Return [x, y] of the center of cell containing provided text 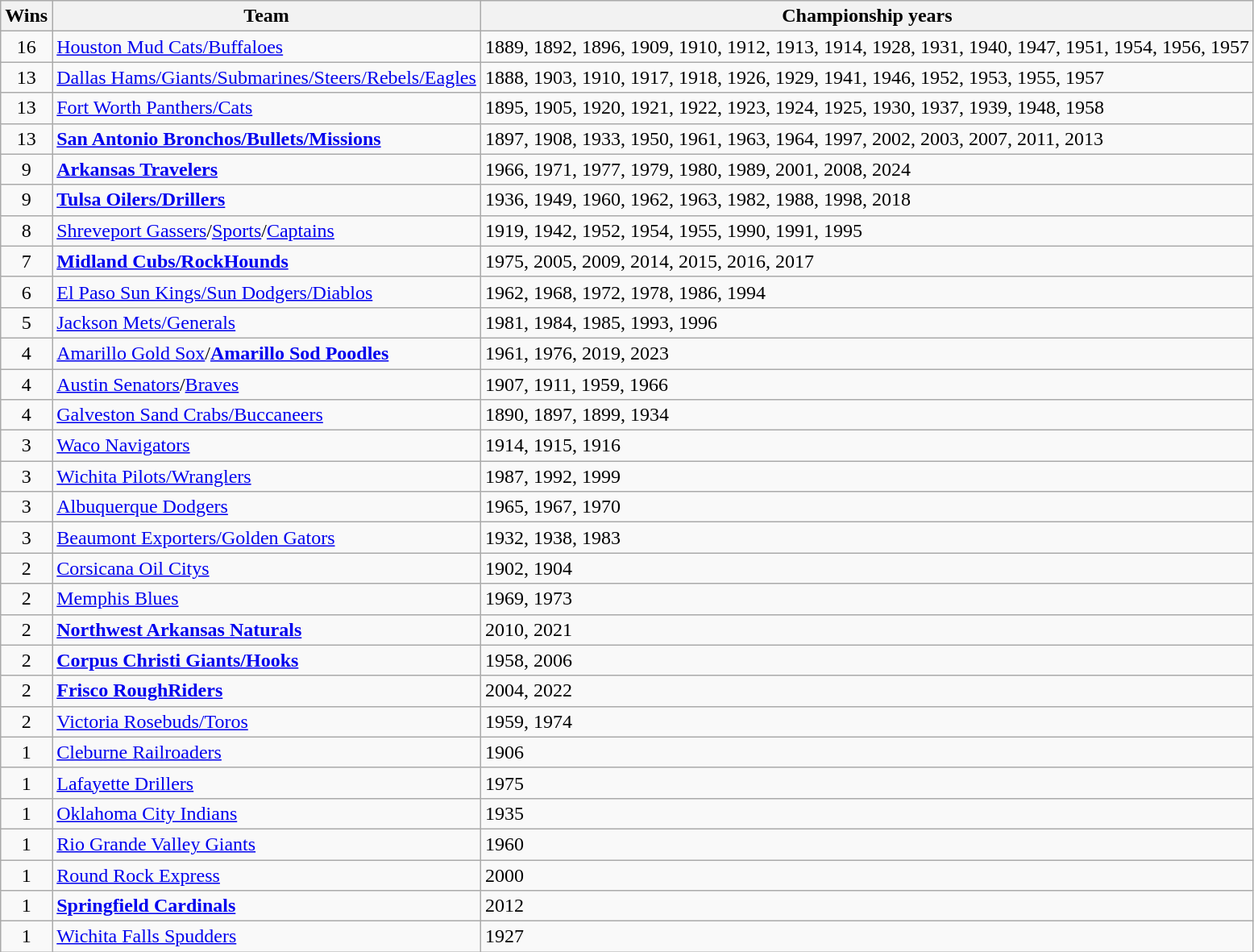
8 [27, 231]
Midland Cubs/RockHounds [267, 261]
El Paso Sun Kings/Sun Dodgers/Diablos [267, 292]
1890, 1897, 1899, 1934 [867, 415]
1897, 1908, 1933, 1950, 1961, 1963, 1964, 1997, 2002, 2003, 2007, 2011, 2013 [867, 139]
2000 [867, 875]
San Antonio Bronchos/Bullets/Missions [267, 139]
1959, 1974 [867, 721]
Memphis Blues [267, 599]
Springfield Cardinals [267, 906]
2010, 2021 [867, 630]
Beaumont Exporters/Golden Gators [267, 538]
Dallas Hams/Giants/Submarines/Steers/Rebels/Eagles [267, 77]
Lafayette Drillers [267, 783]
6 [27, 292]
Northwest Arkansas Naturals [267, 630]
1932, 1938, 1983 [867, 538]
1960 [867, 844]
Shreveport Gassers/Sports/Captains [267, 231]
1975 [867, 783]
5 [27, 322]
Cleburne Railroaders [267, 752]
1981, 1984, 1985, 1993, 1996 [867, 322]
Albuquerque Dodgers [267, 507]
7 [27, 261]
Waco Navigators [267, 446]
Championship years [867, 16]
1962, 1968, 1972, 1978, 1986, 1994 [867, 292]
Wichita Falls Spudders [267, 937]
1895, 1905, 1920, 1921, 1922, 1923, 1924, 1925, 1930, 1937, 1939, 1948, 1958 [867, 108]
1935 [867, 813]
1888, 1903, 1910, 1917, 1918, 1926, 1929, 1941, 1946, 1952, 1953, 1955, 1957 [867, 77]
Corsicana Oil Citys [267, 568]
Galveston Sand Crabs/Buccaneers [267, 415]
1889, 1892, 1896, 1909, 1910, 1912, 1913, 1914, 1928, 1931, 1940, 1947, 1951, 1954, 1956, 1957 [867, 47]
1936, 1949, 1960, 1962, 1963, 1982, 1988, 1998, 2018 [867, 200]
1907, 1911, 1959, 1966 [867, 385]
Frisco RoughRiders [267, 691]
Wins [27, 16]
1919, 1942, 1952, 1954, 1955, 1990, 1991, 1995 [867, 231]
Team [267, 16]
Round Rock Express [267, 875]
Oklahoma City Indians [267, 813]
1914, 1915, 1916 [867, 446]
Victoria Rosebuds/Toros [267, 721]
Rio Grande Valley Giants [267, 844]
1987, 1992, 1999 [867, 476]
Amarillo Gold Sox/Amarillo Sod Poodles [267, 353]
Arkansas Travelers [267, 169]
1902, 1904 [867, 568]
2012 [867, 906]
Wichita Pilots/Wranglers [267, 476]
Jackson Mets/Generals [267, 322]
Houston Mud Cats/Buffaloes [267, 47]
1906 [867, 752]
1961, 1976, 2019, 2023 [867, 353]
1969, 1973 [867, 599]
Corpus Christi Giants/Hooks [267, 660]
Austin Senators/Braves [267, 385]
2004, 2022 [867, 691]
1927 [867, 937]
1958, 2006 [867, 660]
1975, 2005, 2009, 2014, 2015, 2016, 2017 [867, 261]
16 [27, 47]
Tulsa Oilers/Drillers [267, 200]
Fort Worth Panthers/Cats [267, 108]
1966, 1971, 1977, 1979, 1980, 1989, 2001, 2008, 2024 [867, 169]
1965, 1967, 1970 [867, 507]
